Provide the (X, Y) coordinate of the cell's center where the given text is located.  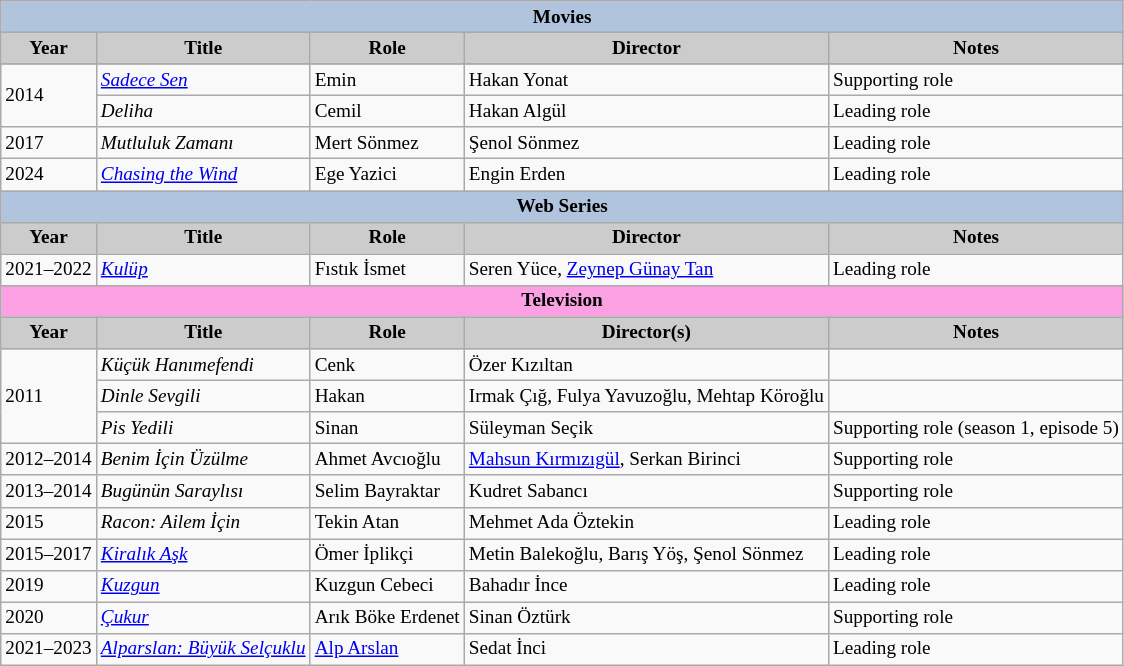
Çukur (203, 618)
2017 (49, 143)
Tekin Atan (387, 523)
Arık Böke Erdenet (387, 618)
Ömer İplikçi (387, 554)
Fıstık İsmet (387, 270)
Benim İçin Üzülme (203, 460)
Mahsun Kırmızıgül, Serkan Birinci (646, 460)
Racon: Ailem İçin (203, 523)
Pis Yedili (203, 428)
Deliha (203, 111)
2012–2014 (49, 460)
Kuzgun (203, 586)
Hakan Yonat (646, 80)
Hakan Algül (646, 111)
Kulüp (203, 270)
2020 (49, 618)
2013–2014 (49, 491)
Emin (387, 80)
Ahmet Avcıoğlu (387, 460)
Hakan (387, 396)
Dinle Sevgili (203, 396)
Cenk (387, 365)
Ege Yazici (387, 175)
Mert Sönmez (387, 143)
Bahadır İnce (646, 586)
2011 (49, 396)
2015–2017 (49, 554)
Sadece Sen (203, 80)
Director(s) (646, 333)
2021–2022 (49, 270)
Irmak Çığ, Fulya Yavuzoğlu, Mehtap Köroğlu (646, 396)
Mutluluk Zamanı (203, 143)
Web Series (562, 206)
2024 (49, 175)
Chasing the Wind (203, 175)
Seren Yüce, Zeynep Günay Tan (646, 270)
Mehmet Ada Öztekin (646, 523)
Selim Bayraktar (387, 491)
2019 (49, 586)
Alp Arslan (387, 649)
Movies (562, 17)
Şenol Sönmez (646, 143)
Kuzgun Cebeci (387, 586)
Sinan (387, 428)
2015 (49, 523)
Supporting role (season 1, episode 5) (976, 428)
2021–2023 (49, 649)
Television (562, 301)
Küçük Hanımefendi (203, 365)
Özer Kızıltan (646, 365)
Sedat İnci (646, 649)
Sinan Öztürk (646, 618)
Süleyman Seçik (646, 428)
Engin Erden (646, 175)
Bugünün Saraylısı (203, 491)
Metin Balekoğlu, Barış Yöş, Şenol Sönmez (646, 554)
Kiralık Aşk (203, 554)
Kudret Sabancı (646, 491)
Alparslan: Büyük Selçuklu (203, 649)
Cemil (387, 111)
2014 (49, 96)
